Extract the [x, y] coordinate from the center of the cell holding the provided text.  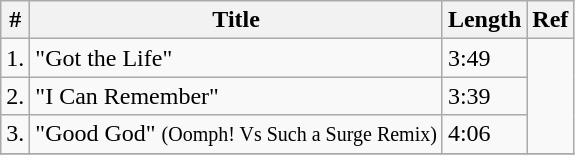
4:06 [484, 134]
Title [236, 20]
# [16, 20]
3:49 [484, 58]
Ref [550, 20]
Length [484, 20]
"Good God" (Oomph! Vs Such a Surge Remix) [236, 134]
2. [16, 96]
3. [16, 134]
1. [16, 58]
"Got the Life" [236, 58]
"I Can Remember" [236, 96]
3:39 [484, 96]
